Provide the [x, y] coordinate of the cell's center where the given text is located.  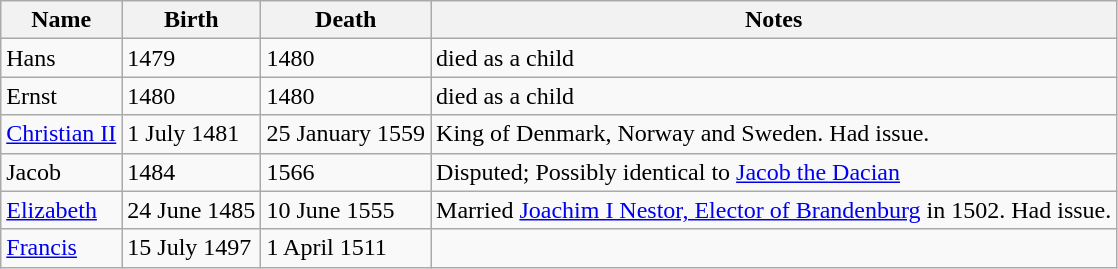
10 June 1555 [346, 210]
15 July 1497 [192, 248]
Elizabeth [62, 210]
King of Denmark, Norway and Sweden. Had issue. [774, 134]
1484 [192, 172]
1 April 1511 [346, 248]
Christian II [62, 134]
Notes [774, 20]
Ernst [62, 96]
Death [346, 20]
1 July 1481 [192, 134]
24 June 1485 [192, 210]
1479 [192, 58]
25 January 1559 [346, 134]
Disputed; Possibly identical to Jacob the Dacian [774, 172]
1566 [346, 172]
Hans [62, 58]
Married Joachim I Nestor, Elector of Brandenburg in 1502. Had issue. [774, 210]
Francis [62, 248]
Jacob [62, 172]
Birth [192, 20]
Name [62, 20]
